Locate the cell with the specified text and output its [x, y] center coordinate. 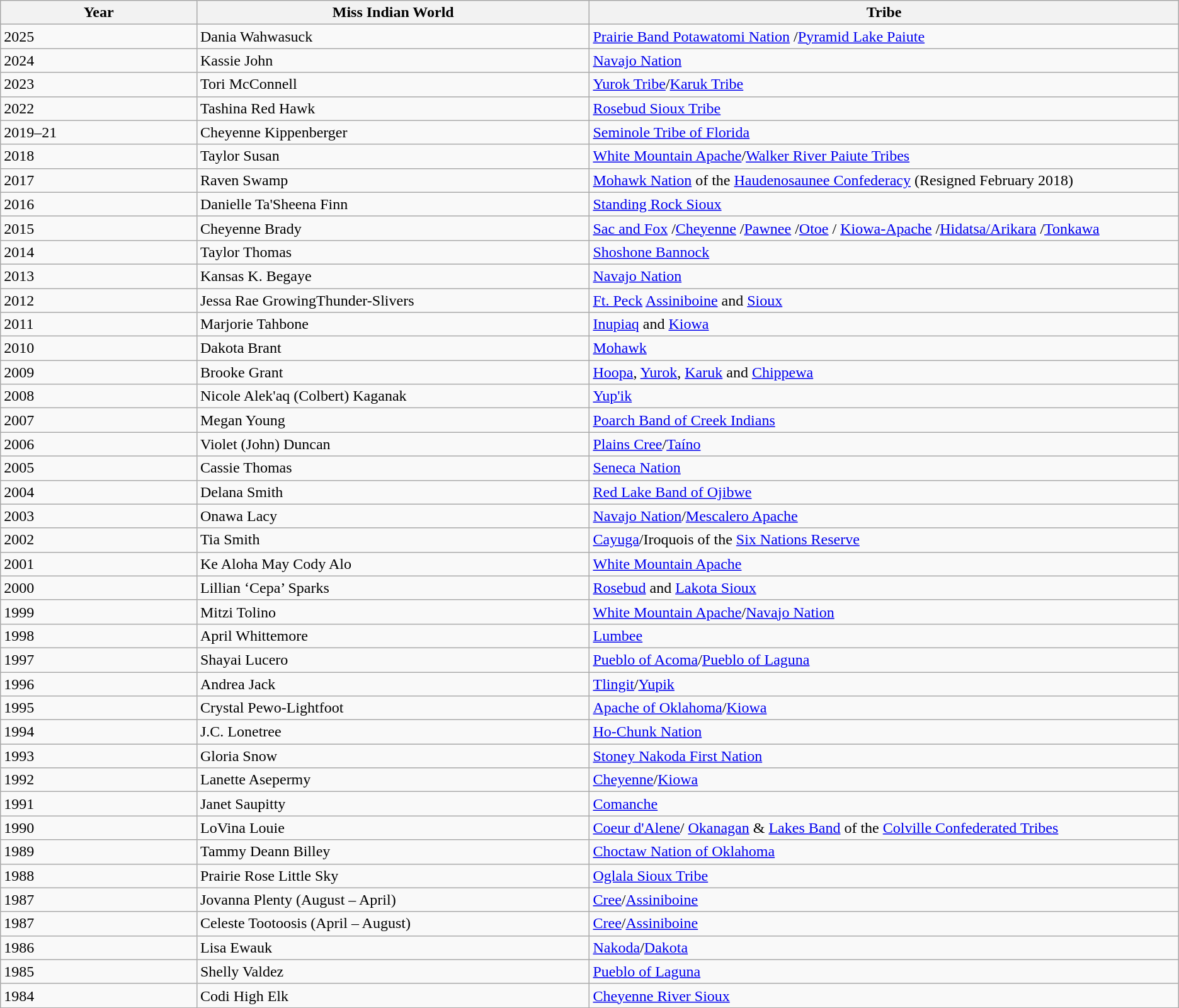
Janet Saupitty [393, 804]
Marjorie Tahbone [393, 324]
Celeste Tootoosis (April – August) [393, 924]
1999 [99, 612]
Tia Smith [393, 540]
Prairie Band Potawatomi Nation /Pyramid Lake Paiute [884, 37]
Miss Indian World [393, 13]
2022 [99, 108]
1998 [99, 636]
Pueblo of Laguna [884, 971]
2017 [99, 180]
Kassie John [393, 60]
1990 [99, 828]
Megan Young [393, 420]
Tori McConnell [393, 84]
1984 [99, 995]
Codi High Elk [393, 995]
Rosebud and Lakota Sioux [884, 588]
Raven Swamp [393, 180]
Ke Aloha May Cody Alo [393, 564]
2003 [99, 516]
1988 [99, 876]
Yup'ik [884, 396]
1995 [99, 708]
White Mountain Apache [884, 564]
2018 [99, 156]
Stoney Nakoda First Nation [884, 756]
Dakota Brant [393, 348]
Red Lake Band of Ojibwe [884, 492]
Delana Smith [393, 492]
Yurok Tribe/Karuk Tribe [884, 84]
1989 [99, 852]
Rosebud Sioux Tribe [884, 108]
2007 [99, 420]
Navajo Nation/Mescalero Apache [884, 516]
Plains Cree/Taíno [884, 444]
2006 [99, 444]
1992 [99, 780]
Ho-Chunk Nation [884, 732]
Comanche [884, 804]
2013 [99, 276]
Poarch Band of Creek Indians [884, 420]
Nakoda/Dakota [884, 948]
Oglala Sioux Tribe [884, 876]
Tribe [884, 13]
Pueblo of Acoma/Pueblo of Laguna [884, 660]
Cheyenne Brady [393, 228]
Inupiaq and Kiowa [884, 324]
Gloria Snow [393, 756]
Onawa Lacy [393, 516]
2025 [99, 37]
2002 [99, 540]
White Mountain Apache/Navajo Nation [884, 612]
Tlingit/Yupik [884, 684]
Cheyenne River Sioux [884, 995]
Mohawk [884, 348]
Crystal Pewo-Lightfoot [393, 708]
Ft. Peck Assiniboine and Sioux [884, 301]
1996 [99, 684]
2011 [99, 324]
Lisa Ewauk [393, 948]
Jessa Rae GrowingThunder-Slivers [393, 301]
2010 [99, 348]
Standing Rock Sioux [884, 204]
Taylor Thomas [393, 252]
Hoopa, Yurok, Karuk and Chippewa [884, 372]
Mohawk Nation of the Haudenosaunee Confederacy (Resigned February 2018) [884, 180]
J.C. Lonetree [393, 732]
Seminole Tribe of Florida [884, 132]
1993 [99, 756]
2005 [99, 468]
2001 [99, 564]
Violet (John) Duncan [393, 444]
Cheyenne Kippenberger [393, 132]
1985 [99, 971]
2008 [99, 396]
2000 [99, 588]
White Mountain Apache/Walker River Paiute Tribes [884, 156]
1991 [99, 804]
Lillian ‘Cepa’ Sparks [393, 588]
Shelly Valdez [393, 971]
Taylor Susan [393, 156]
2016 [99, 204]
Tashina Red Hawk [393, 108]
1997 [99, 660]
Year [99, 13]
2015 [99, 228]
Cayuga/Iroquois of the Six Nations Reserve [884, 540]
Kansas K. Begaye [393, 276]
Coeur d'Alene/ Okanagan & Lakes Band of the Colville Confederated Tribes [884, 828]
2023 [99, 84]
Prairie Rose Little Sky [393, 876]
Lanette Asepermy [393, 780]
Seneca Nation [884, 468]
2024 [99, 60]
Apache of Oklahoma/Kiowa [884, 708]
Lumbee [884, 636]
Danielle Ta'Sheena Finn [393, 204]
Shayai Lucero [393, 660]
2004 [99, 492]
April Whittemore [393, 636]
Sac and Fox /Cheyenne /Pawnee /Otoe / Kiowa-Apache /Hidatsa/Arikara /Tonkawa [884, 228]
2012 [99, 301]
Mitzi Tolino [393, 612]
Andrea Jack [393, 684]
1986 [99, 948]
LoVina Louie [393, 828]
2019–21 [99, 132]
1994 [99, 732]
Dania Wahwasuck [393, 37]
Brooke Grant [393, 372]
Cassie Thomas [393, 468]
Jovanna Plenty (August – April) [393, 900]
Choctaw Nation of Oklahoma [884, 852]
Shoshone Bannock [884, 252]
Nicole Alek'aq (Colbert) Kaganak [393, 396]
Tammy Deann Billey [393, 852]
2009 [99, 372]
2014 [99, 252]
Cheyenne/Kiowa [884, 780]
